Extract the (x, y) coordinate from the center of the cell holding the provided text.  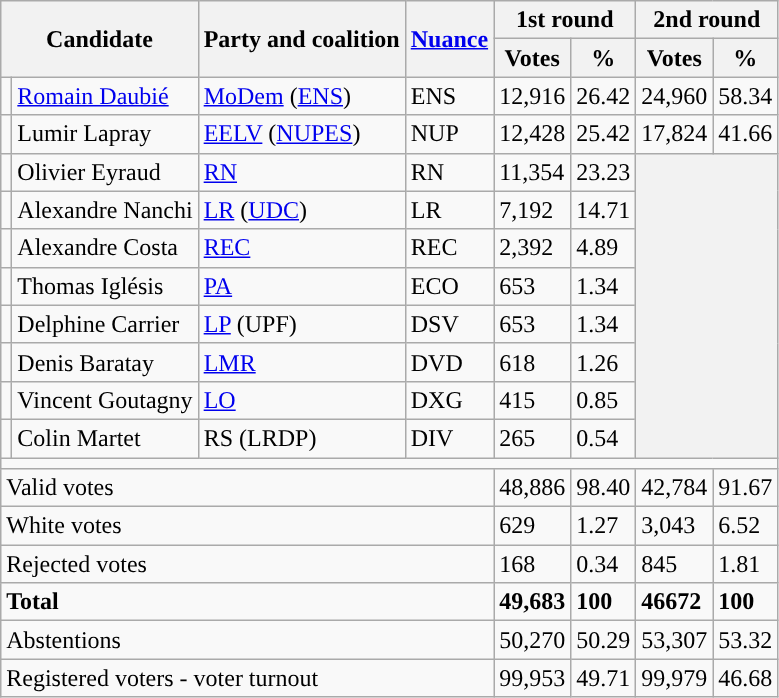
11,354 (532, 172)
NUP (449, 134)
LR (449, 210)
4.89 (604, 248)
845 (674, 564)
6.52 (746, 526)
99,953 (532, 678)
1.81 (746, 564)
50,270 (532, 640)
618 (532, 362)
42,784 (674, 488)
Thomas Iglésis (105, 286)
53.32 (746, 640)
LO (302, 400)
49,683 (532, 602)
99,979 (674, 678)
629 (532, 526)
Registered voters - voter turnout (248, 678)
LMR (302, 362)
MoDem (ENS) (302, 96)
Party and coalition (302, 39)
Colin Martet (105, 438)
7,192 (532, 210)
0.34 (604, 564)
Denis Baratay (105, 362)
14.71 (604, 210)
Candidate (100, 39)
DXG (449, 400)
Delphine Carrier (105, 324)
46672 (674, 602)
DVD (449, 362)
91.67 (746, 488)
2nd round (707, 20)
46.68 (746, 678)
58.34 (746, 96)
DIV (449, 438)
Nuance (449, 39)
Vincent Goutagny (105, 400)
Olivier Eyraud (105, 172)
LR (UDC) (302, 210)
RS (LRDP) (302, 438)
49.71 (604, 678)
Lumir Lapray (105, 134)
3,043 (674, 526)
265 (532, 438)
17,824 (674, 134)
ECO (449, 286)
415 (532, 400)
168 (532, 564)
41.66 (746, 134)
23.23 (604, 172)
PA (302, 286)
50.29 (604, 640)
LP (UPF) (302, 324)
Alexandre Nanchi (105, 210)
53,307 (674, 640)
1.27 (604, 526)
DSV (449, 324)
Total (248, 602)
24,960 (674, 96)
Alexandre Costa (105, 248)
25.42 (604, 134)
Rejected votes (248, 564)
0.54 (604, 438)
12,428 (532, 134)
Abstentions (248, 640)
0.85 (604, 400)
1.26 (604, 362)
98.40 (604, 488)
2,392 (532, 248)
26.42 (604, 96)
12,916 (532, 96)
48,886 (532, 488)
White votes (248, 526)
EELV (NUPES) (302, 134)
Valid votes (248, 488)
ENS (449, 96)
1st round (565, 20)
Romain Daubié (105, 96)
